Extract the [X, Y] coordinate from the center of the cell holding the provided text.  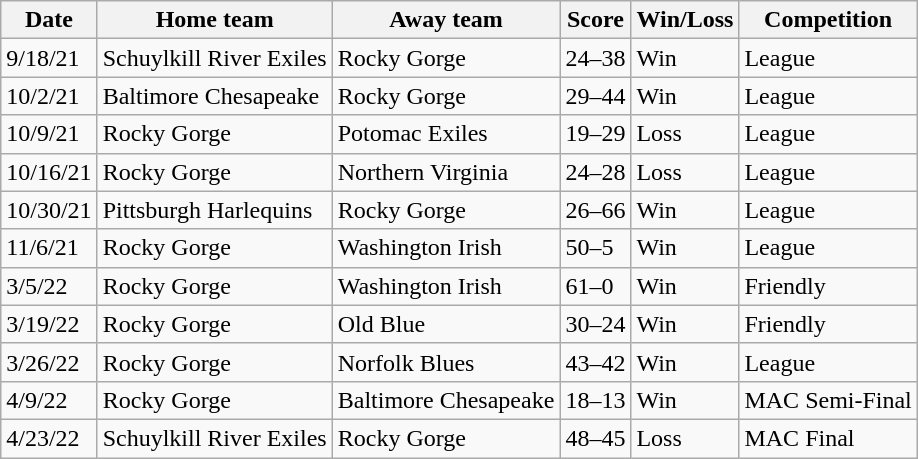
Date [49, 20]
Northern Virginia [446, 172]
10/2/21 [49, 96]
29–44 [596, 96]
Home team [214, 20]
Score [596, 20]
3/19/22 [49, 324]
Pittsburgh Harlequins [214, 210]
Away team [446, 20]
10/30/21 [49, 210]
30–24 [596, 324]
4/9/22 [49, 400]
10/9/21 [49, 134]
Win/Loss [685, 20]
24–38 [596, 58]
MAC Final [828, 438]
Potomac Exiles [446, 134]
Old Blue [446, 324]
3/26/22 [49, 362]
50–5 [596, 248]
10/16/21 [49, 172]
18–13 [596, 400]
11/6/21 [49, 248]
26–66 [596, 210]
61–0 [596, 286]
19–29 [596, 134]
48–45 [596, 438]
24–28 [596, 172]
MAC Semi-Final [828, 400]
Competition [828, 20]
4/23/22 [49, 438]
43–42 [596, 362]
9/18/21 [49, 58]
Norfolk Blues [446, 362]
3/5/22 [49, 286]
